Search for the cell housing the specified text and yield its [x, y] center coordinate. 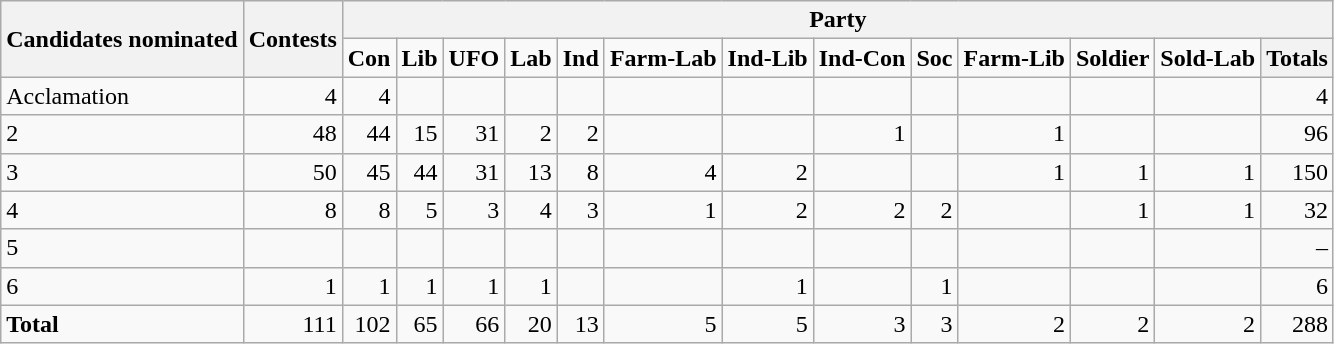
Soc [934, 58]
Con [369, 58]
32 [1298, 210]
Candidates nominated [122, 39]
Farm-Lib [1014, 58]
Ind-Lib [768, 58]
Lib [420, 58]
Ind-Con [862, 58]
96 [1298, 134]
Party [838, 20]
Sold-Lab [1208, 58]
102 [369, 324]
150 [1298, 172]
Soldier [1112, 58]
66 [474, 324]
Totals [1298, 58]
50 [292, 172]
20 [531, 324]
111 [292, 324]
Contests [292, 39]
15 [420, 134]
288 [1298, 324]
Total [122, 324]
45 [369, 172]
Ind [580, 58]
48 [292, 134]
Lab [531, 58]
Farm-Lab [663, 58]
UFO [474, 58]
Acclamation [122, 96]
– [1298, 248]
65 [420, 324]
